Provide the (X, Y) coordinate of the cell's center where the given text is located.  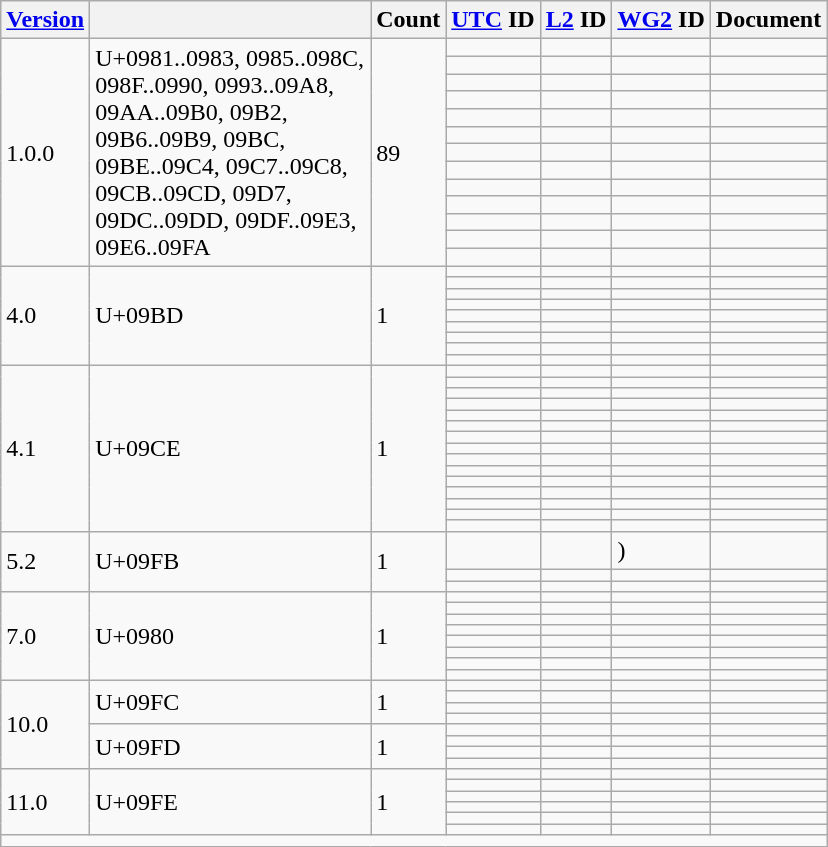
) (661, 550)
U+09FB (230, 561)
U+09CE (230, 448)
5.2 (46, 561)
Version (46, 20)
L2 ID (576, 20)
7.0 (46, 636)
10.0 (46, 724)
U+0980 (230, 636)
1.0.0 (46, 152)
4.1 (46, 448)
89 (408, 152)
UTC ID (493, 20)
4.0 (46, 316)
WG2 ID (661, 20)
U+09FC (230, 702)
U+09FE (230, 802)
Count (408, 20)
U+09FD (230, 746)
U+09BD (230, 316)
Document (768, 20)
11.0 (46, 802)
